Determine the (x, y) coordinate at the center of the cell enclosing the given text.  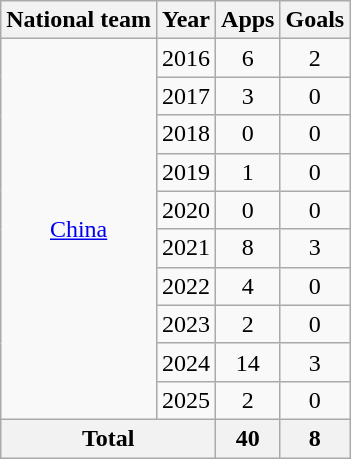
Goals (315, 20)
6 (248, 58)
2017 (186, 96)
1 (248, 172)
2018 (186, 134)
Year (186, 20)
2016 (186, 58)
4 (248, 286)
2023 (186, 324)
2021 (186, 248)
2020 (186, 210)
40 (248, 438)
Total (108, 438)
14 (248, 362)
2022 (186, 286)
2024 (186, 362)
Apps (248, 20)
2019 (186, 172)
2025 (186, 400)
National team (79, 20)
China (79, 230)
